Pinpoint the cell where the given text exists, returning its [x, y] midpoint coordinate. 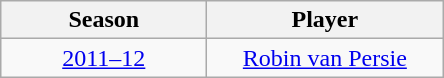
2011–12 [104, 58]
Season [104, 20]
Robin van Persie [325, 58]
Player [325, 20]
